Pinpoint the cell where the given text exists, returning its [X, Y] midpoint coordinate. 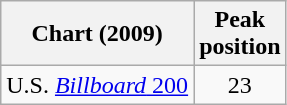
U.S. Billboard 200 [98, 85]
Chart (2009) [98, 34]
23 [240, 85]
Peakposition [240, 34]
